Scan for the cell matching the given text and deliver its (X, Y) coordinate at center. 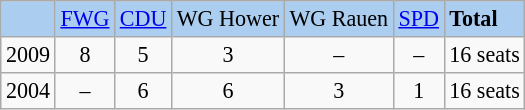
5 (144, 54)
2009 (28, 54)
WG Hower (228, 18)
SPD (418, 18)
FWG (84, 18)
WG Rauen (338, 18)
CDU (144, 18)
2004 (28, 90)
1 (418, 90)
Total (484, 18)
8 (84, 54)
